Pinpoint the cell where the given text exists, returning its [X, Y] midpoint coordinate. 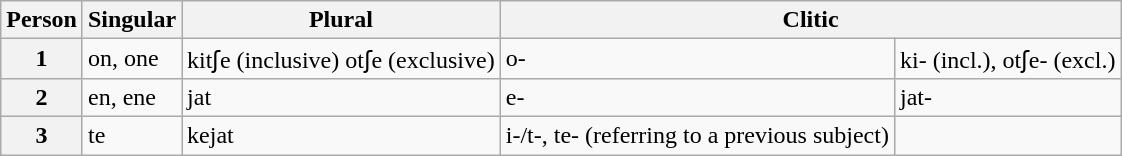
Plural [342, 20]
Clitic [810, 20]
on, one [132, 59]
3 [42, 135]
kejat [342, 135]
i-/t-, te- (referring to a previous subject) [697, 135]
kitʃe (inclusive) otʃe (exclusive) [342, 59]
o- [697, 59]
Person [42, 20]
en, ene [132, 97]
e- [697, 97]
jat [342, 97]
Singular [132, 20]
te [132, 135]
1 [42, 59]
jat- [1007, 97]
ki- (incl.), otʃe- (excl.) [1007, 59]
2 [42, 97]
